Detect which cell encompasses the target text, then output its (x, y) center coordinate. 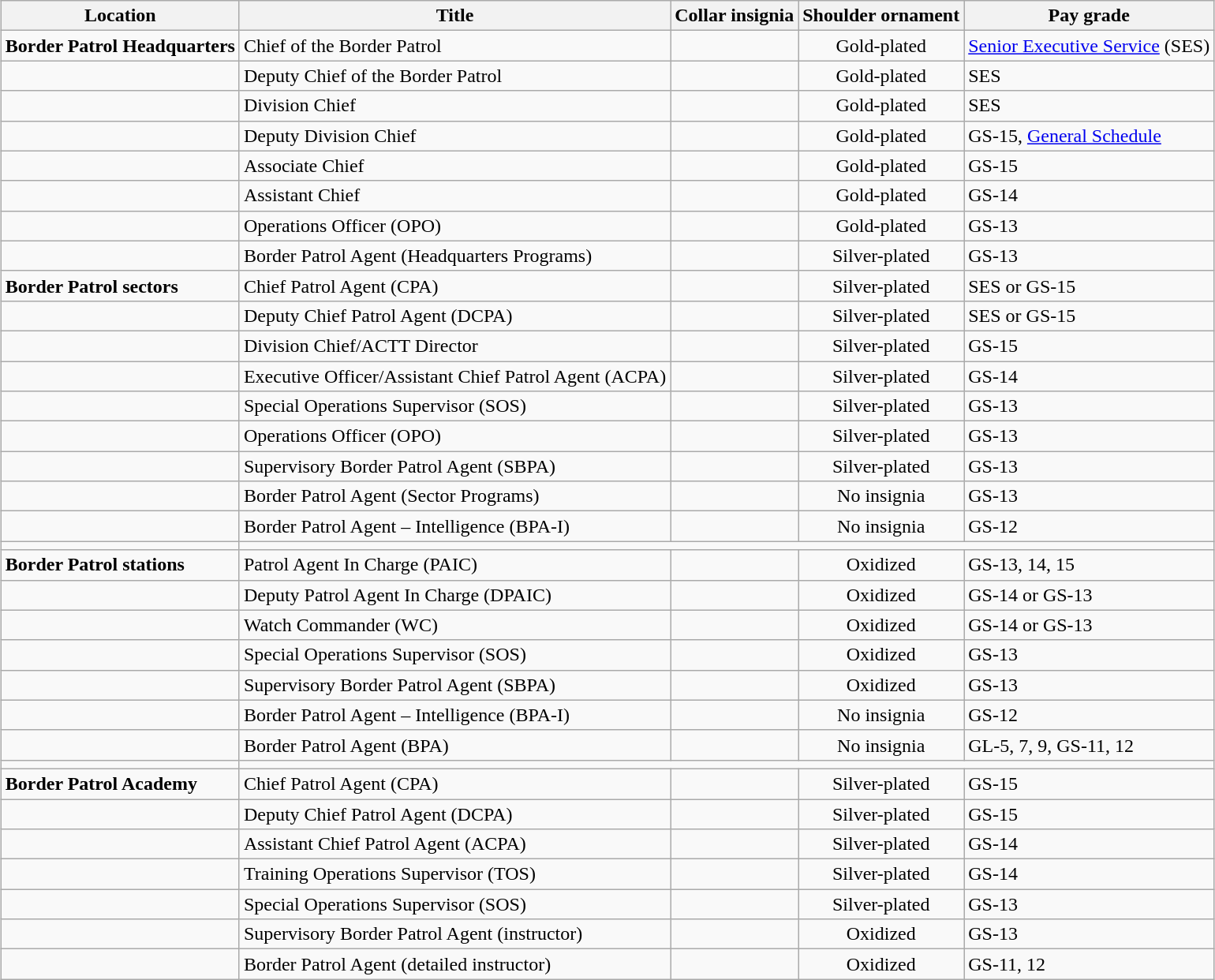
Assistant Chief (454, 196)
Collar insignia (735, 16)
GS-13, 14, 15 (1089, 565)
Border Patrol Agent (BPA) (454, 745)
GL-5, 7, 9, GS-11, 12 (1089, 745)
Deputy Chief of the Border Patrol (454, 76)
Border Patrol sectors (120, 286)
Border Patrol Academy (120, 784)
Senior Executive Service (SES) (1089, 46)
Assistant Chief Patrol Agent (ACPA) (454, 844)
Executive Officer/Assistant Chief Patrol Agent (ACPA) (454, 376)
Watch Commander (WC) (454, 625)
Border Patrol Headquarters (120, 46)
GS-15, General Schedule (1089, 136)
Shoulder ornament (881, 16)
Location (120, 16)
Border Patrol Agent (Sector Programs) (454, 496)
Division Chief (454, 106)
Border Patrol Agent (detailed instructor) (454, 964)
Pay grade (1089, 16)
Chief of the Border Patrol (454, 46)
Deputy Patrol Agent In Charge (DPAIC) (454, 595)
Deputy Division Chief (454, 136)
Patrol Agent In Charge (PAIC) (454, 565)
Associate Chief (454, 166)
Supervisory Border Patrol Agent (instructor) (454, 934)
Border Patrol Agent (Headquarters Programs) (454, 256)
Title (454, 16)
Training Operations Supervisor (TOS) (454, 874)
Division Chief/ACTT Director (454, 346)
GS-11, 12 (1089, 964)
Border Patrol stations (120, 565)
